Pinpoint the cell where the given text exists, returning its (X, Y) midpoint coordinate. 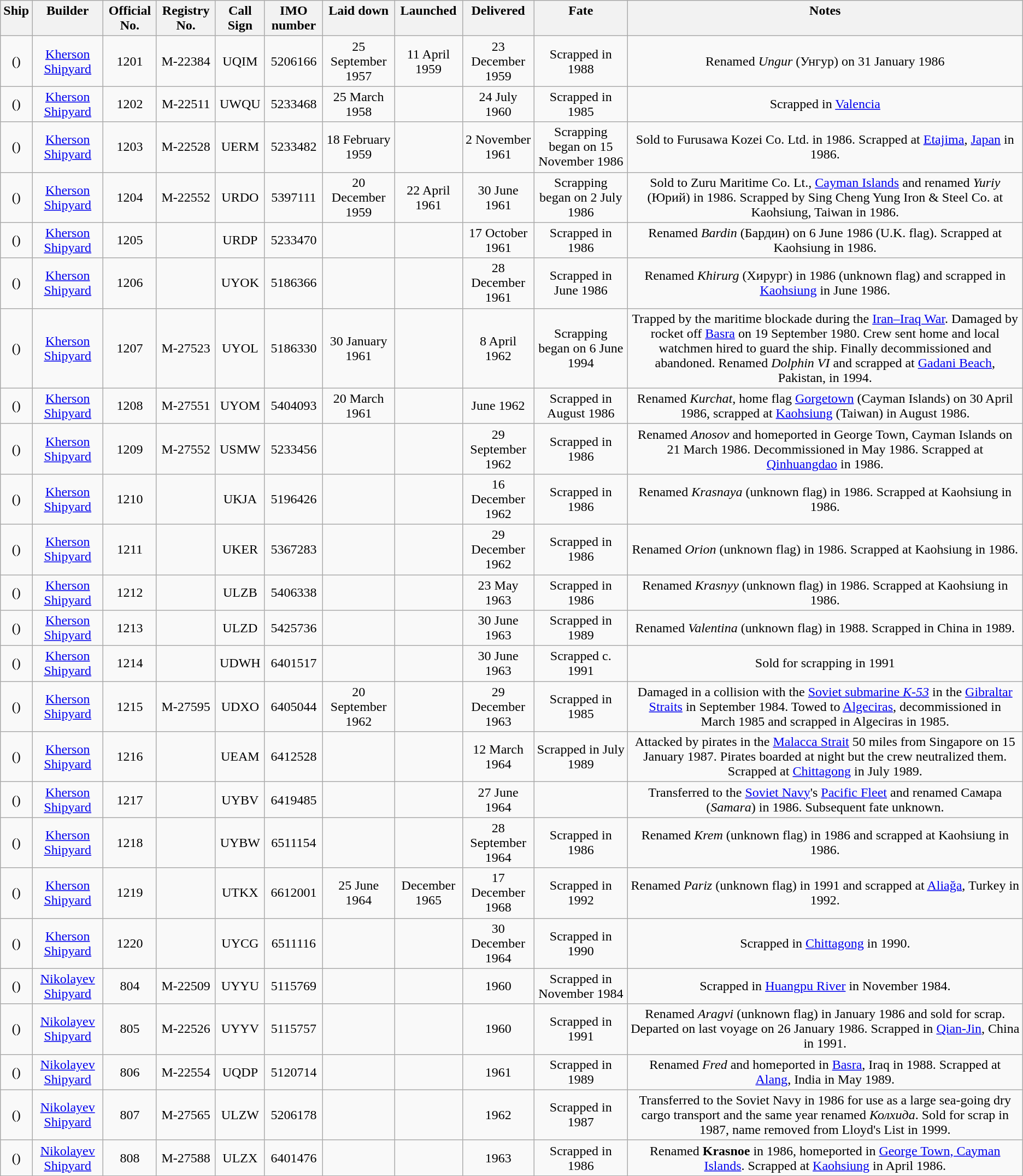
1204 (130, 197)
6401517 (293, 663)
5404093 (293, 405)
5206166 (293, 61)
29 December 1963 (498, 707)
UYYU (240, 986)
804 (130, 986)
29 September 1962 (498, 449)
1208 (130, 405)
Notes (825, 19)
29 December 1962 (498, 549)
Scrapped in Chittagong in 1990. (825, 943)
1210 (130, 499)
24 July 1960 (498, 104)
806 (130, 1072)
М-27552 (186, 449)
Delivered (498, 19)
ULZW (240, 1115)
808 (130, 1157)
UDWH (240, 663)
IMO number (293, 19)
М-22509 (186, 986)
11 April 1959 (428, 61)
М-22384 (186, 61)
1961 (498, 1072)
Renamed Krasnaya (unknown flag) in 1986. Scrapped at Kaohsiung in 1986. (825, 499)
Renamed Kurchat, home flag Gorgetown (Cayman Islands) on 30 April 1986, scrapped at Kaohsiung (Taiwan) in August 1986. (825, 405)
UTKX (240, 893)
1207 (130, 348)
ULZD (240, 628)
20 March 1961 (358, 405)
UKJA (240, 499)
17 October 1961 (498, 240)
Renamed Anosov and homeported in George Town, Cayman Islands on 21 March 1986. Decommissioned in May 1986. Scrapped at Qinhuangdao in 1986. (825, 449)
22 April 1961 (428, 197)
ULZX (240, 1157)
UEAM (240, 757)
30 January 1961 (358, 348)
Scrapped in 1992 (580, 893)
5233468 (293, 104)
UQIM (240, 61)
URDO (240, 197)
Renamed Aragvi (unknown flag) in January 1986 and sold for scrap. Departed on last voyage on 26 January 1986. Scrapped in Qian-Jin, China in 1991. (825, 1029)
5233470 (293, 240)
Renamed Fred and homeported in Basra, Iraq in 1988. Scrapped at Alang, India in May 1989. (825, 1072)
25 March 1958 (358, 104)
30 December 1964 (498, 943)
UYBW (240, 843)
М-22554 (186, 1072)
Ship (16, 19)
18 February 1959 (358, 147)
1205 (130, 240)
UYCG (240, 943)
1219 (130, 893)
Laid down (358, 19)
805 (130, 1029)
1209 (130, 449)
6405044 (293, 707)
Scrapped in 1987 (580, 1115)
Scrapped in August 1986 (580, 405)
М-22528 (186, 147)
1211 (130, 549)
6612001 (293, 893)
6511116 (293, 943)
16 December 1962 (498, 499)
23 May 1963 (498, 592)
Scrapped in July 1989 (580, 757)
6511154 (293, 843)
27 June 1964 (498, 800)
Call Sign (240, 19)
12 March 1964 (498, 757)
20 September 1962 (358, 707)
Launched (428, 19)
Official No. (130, 19)
1203 (130, 147)
Transferred to the Soviet Navy's Pacific Fleet and renamed Самара (Samara) in 1986. Subsequent fate unknown. (825, 800)
6401476 (293, 1157)
UWQU (240, 104)
5115769 (293, 986)
1220 (130, 943)
Renamed Bardin (Бардин) on 6 June 1986 (U.K. flag). Scrapped at Kaohsiung in 1986. (825, 240)
URDP (240, 240)
5196426 (293, 499)
М-22511 (186, 104)
28 September 1964 (498, 843)
Renamed Krasnое in 1986, homeported in George Town, Cayman Islands. Scrapped at Kaohsiung in April 1986. (825, 1157)
Renamed Krem (unknown flag) in 1986 and scrapped at Kaohsiung in 1986. (825, 843)
25 June 1964 (358, 893)
М-27551 (186, 405)
17 December 1968 (498, 893)
1218 (130, 843)
Registry No. (186, 19)
23 December 1959 (498, 61)
Scrapped c. 1991 (580, 663)
Sold to Furusawa Kozei Co. Ltd. in 1986. Scrapped at Etajima, Japan in 1986. (825, 147)
Scrapped in 1988 (580, 61)
Renamed Krasnyy (unknown flag) in 1986. Scrapped at Kaohsiung in 1986. (825, 592)
1963 (498, 1157)
Sold for scrapping in 1991 (825, 663)
20 December 1959 (358, 197)
5397111 (293, 197)
Renamed Valentina (unknown flag) in 1988. Scrapped in China in 1989. (825, 628)
Scrapped in 1991 (580, 1029)
Scrapping began on 6 June 1994 (580, 348)
December 1965 (428, 893)
1202 (130, 104)
5115757 (293, 1029)
UYYV (240, 1029)
М-27523 (186, 348)
UYOM (240, 405)
6412528 (293, 757)
Renamed Orion (unknown flag) in 1986. Scrapped at Kaohsiung in 1986. (825, 549)
2 November 1961 (498, 147)
5186330 (293, 348)
1212 (130, 592)
М-22552 (186, 197)
28 December 1961 (498, 283)
М-27565 (186, 1115)
5233456 (293, 449)
1215 (130, 707)
М-27595 (186, 707)
UDXO (240, 707)
807 (130, 1115)
30 June 1961 (498, 197)
UQDP (240, 1072)
Scrapped in 1990 (580, 943)
5206178 (293, 1115)
Scrapping began on 15 November 1986 (580, 147)
М-27588 (186, 1157)
М-22526 (186, 1029)
5186366 (293, 283)
UYBV (240, 800)
Scrapping began on 2 July 1986 (580, 197)
1216 (130, 757)
6419485 (293, 800)
UYOK (240, 283)
UKER (240, 549)
Fate (580, 19)
1962 (498, 1115)
1214 (130, 663)
Scrapped in Valencia (825, 104)
Scrapped in Huangpu River in November 1984. (825, 986)
USMW (240, 449)
5233482 (293, 147)
1206 (130, 283)
Renamed Khirurg (Хирург) in 1986 (unknown flag) and scrapped in Kaohsiung in June 1986. (825, 283)
5120714 (293, 1072)
Renamed Pariz (unknown flag) in 1991 and scrapped at Aliağa, Turkey in 1992. (825, 893)
1213 (130, 628)
8 April 1962 (498, 348)
5425736 (293, 628)
Builder (68, 19)
ULZB (240, 592)
1201 (130, 61)
Renamed Ungur (Унгур) on 31 January 1986 (825, 61)
Scrapped in November 1984 (580, 986)
1217 (130, 800)
UYOL (240, 348)
5406338 (293, 592)
UERM (240, 147)
25 September 1957 (358, 61)
Scrapped in June 1986 (580, 283)
June 1962 (498, 405)
5367283 (293, 549)
